Determine the [X, Y] coordinate at the center of the cell enclosing the given text.  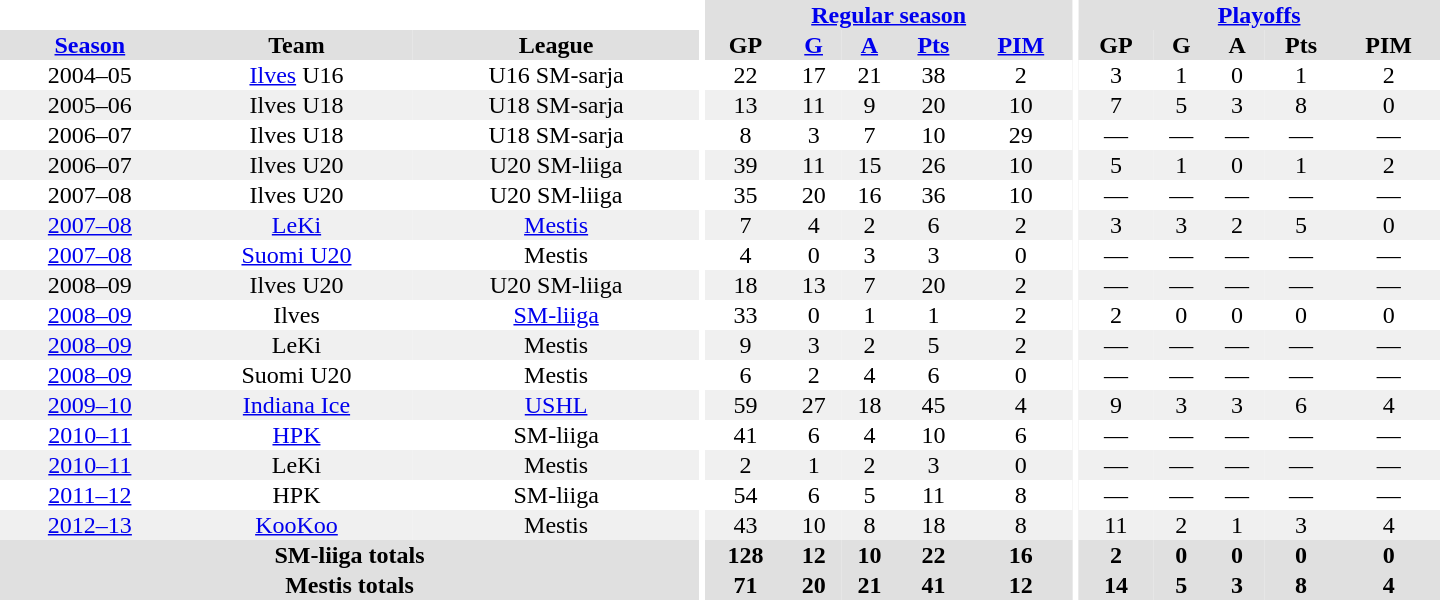
SM-liiga totals [350, 555]
Season [90, 45]
2011–12 [90, 495]
36 [933, 195]
45 [933, 405]
USHL [556, 405]
38 [933, 75]
U16 SM-sarja [556, 75]
128 [746, 555]
43 [746, 525]
71 [746, 585]
Regular season [888, 15]
2012–13 [90, 525]
26 [933, 165]
Playoffs [1259, 15]
KooKoo [296, 525]
2004–05 [90, 75]
39 [746, 165]
54 [746, 495]
2005–06 [90, 105]
17 [814, 75]
35 [746, 195]
15 [870, 165]
Ilves [296, 315]
29 [1022, 135]
Ilves U16 [296, 75]
14 [1116, 585]
Indiana Ice [296, 405]
Team [296, 45]
33 [746, 315]
59 [746, 405]
League [556, 45]
27 [814, 405]
Mestis totals [350, 585]
2009–10 [90, 405]
